Extract the (X, Y) coordinate from the center of the cell holding the provided text.  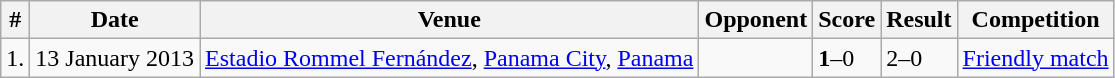
Result (919, 20)
# (16, 20)
Venue (450, 20)
2–0 (919, 58)
Friendly match (1036, 58)
Opponent (756, 20)
1. (16, 58)
Date (115, 20)
13 January 2013 (115, 58)
1–0 (847, 58)
Score (847, 20)
Estadio Rommel Fernández, Panama City, Panama (450, 58)
Competition (1036, 20)
